Pinpoint the cell where the given text exists, returning its (x, y) midpoint coordinate. 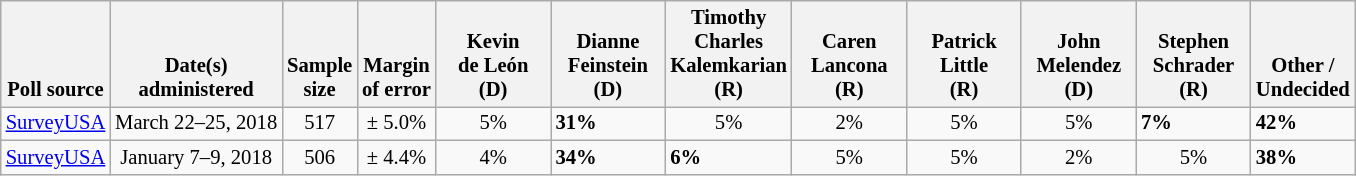
506 (320, 157)
Samplesize (320, 53)
7% (1194, 123)
March 22–25, 2018 (196, 123)
PatrickLittle(R) (964, 53)
January 7–9, 2018 (196, 157)
Kevinde León(D) (494, 53)
517 (320, 123)
DianneFeinstein(D) (608, 53)
TimothyCharlesKalemkarian(R) (728, 53)
Marginof error (396, 53)
± 5.0% (396, 123)
JohnMelendez(D) (1078, 53)
34% (608, 157)
6% (728, 157)
± 4.4% (396, 157)
StephenSchrader(R) (1194, 53)
Date(s)administered (196, 53)
Other /Undecided (1303, 53)
CarenLancona(R) (850, 53)
31% (608, 123)
42% (1303, 123)
Poll source (56, 53)
4% (494, 157)
38% (1303, 157)
